From the cell containing the given text, extract its center point as (x, y) coordinate. 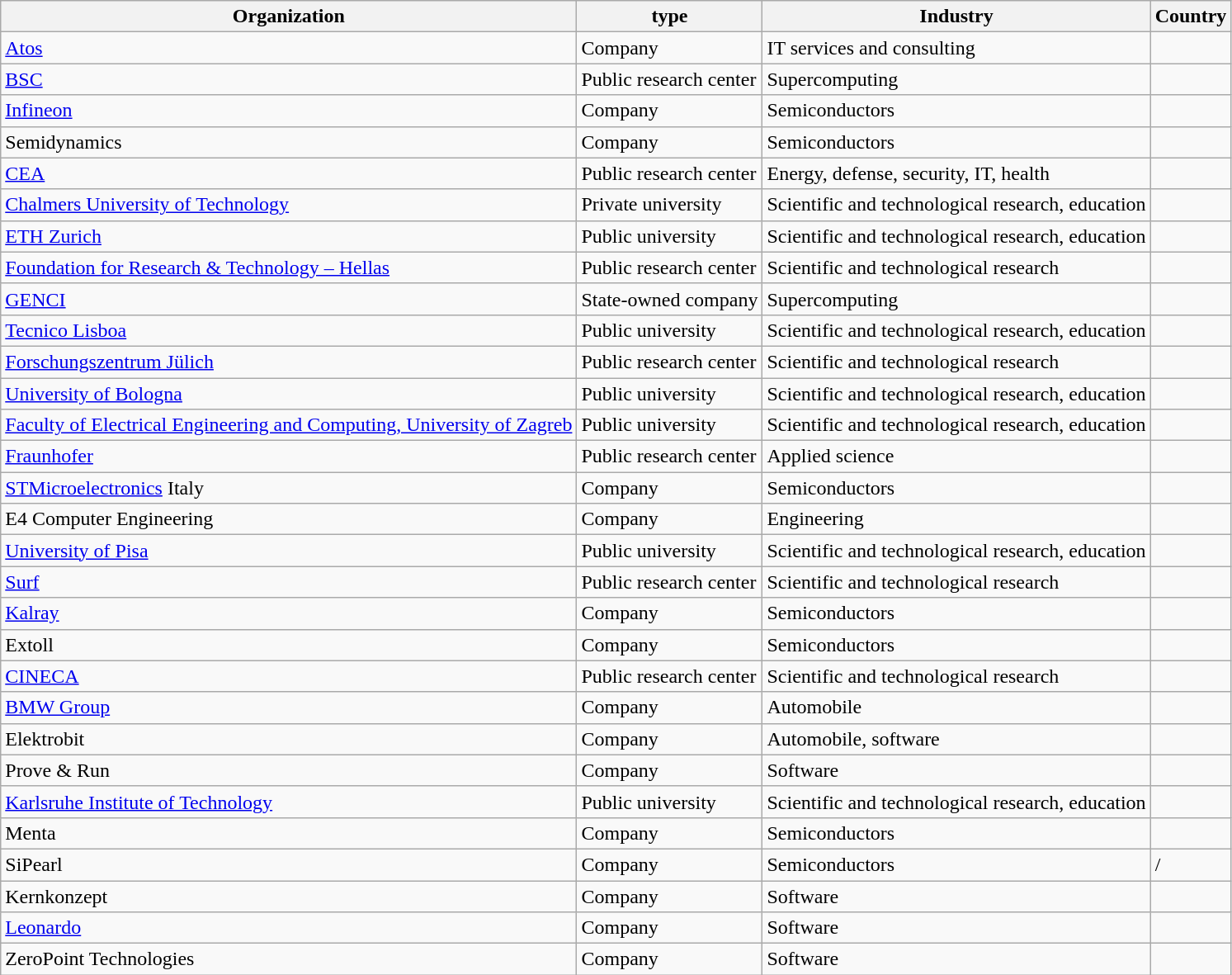
Engineering (956, 519)
BSC (289, 79)
Faculty of Electrical Engineering and Computing, University of Zagreb (289, 425)
Leonardo (289, 928)
Fraunhofer (289, 457)
University of Pisa (289, 551)
ZeroPoint Technologies (289, 959)
Semidynamics (289, 142)
Foundation for Research & Technology – Hellas (289, 267)
Private university (670, 205)
Infineon (289, 111)
Automobile (956, 708)
Industry (956, 17)
Kernkonzept (289, 896)
University of Bologna (289, 394)
STMicroelectronics Italy (289, 488)
Prove & Run (289, 770)
Organization (289, 17)
Chalmers University of Technology (289, 205)
ETH Zurich (289, 236)
SiPearl (289, 864)
Menta (289, 833)
Elektrobit (289, 739)
Energy, defense, security, IT, health (956, 173)
type (670, 17)
Atos (289, 48)
/ (1191, 864)
Kalray (289, 613)
GENCI (289, 299)
BMW Group (289, 708)
State-owned company (670, 299)
E4 Computer Engineering (289, 519)
IT services and consulting (956, 48)
Surf (289, 582)
Automobile, software (956, 739)
Country (1191, 17)
Applied science (956, 457)
Extoll (289, 645)
Karlsruhe Institute of Technology (289, 802)
Tecnico Lisboa (289, 330)
CEA (289, 173)
CINECA (289, 676)
Forschungszentrum Jülich (289, 362)
